Identify which cell holds the provided text, then report its (X, Y) central coordinate. 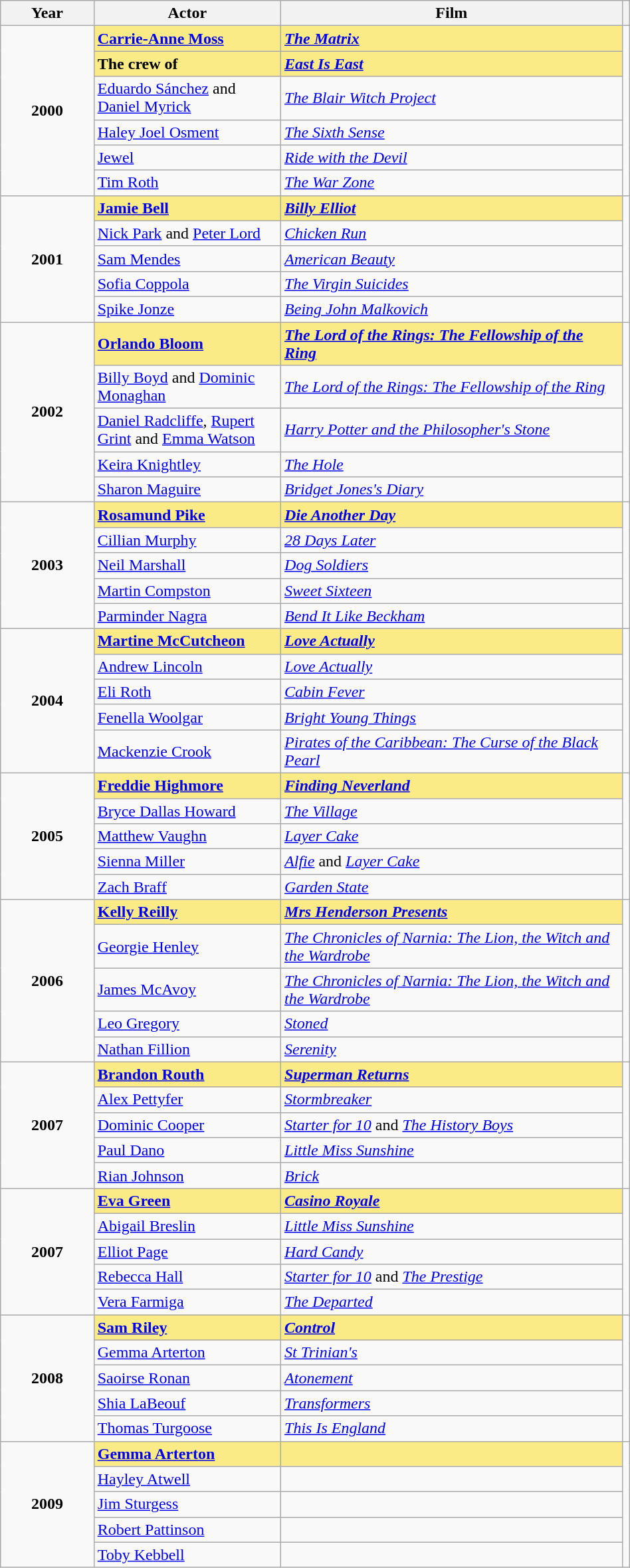
Eva Green (187, 1201)
Toby Kebbell (187, 1555)
The Departed (452, 1302)
Martin Compston (187, 591)
Hard Candy (452, 1251)
Sweet Sixteen (452, 591)
Nick Park and Peter Lord (187, 233)
Cabin Fever (452, 692)
Brandon Routh (187, 1074)
Being John Malkovich (452, 309)
2009 (47, 1504)
Hayley Atwell (187, 1479)
Mackenzie Crook (187, 751)
Atonement (452, 1378)
Eli Roth (187, 692)
Bright Young Things (452, 717)
2001 (47, 258)
Tim Roth (187, 183)
Rebecca Hall (187, 1277)
Fenella Woolgar (187, 717)
Film (452, 13)
Actor (187, 13)
Alex Pettyfer (187, 1100)
Brick (452, 1175)
Billy Elliot (452, 208)
Jewel (187, 157)
2005 (47, 836)
Stoned (452, 1024)
The War Zone (452, 183)
The Blair Witch Project (452, 98)
The crew of (187, 64)
Haley Joel Osment (187, 132)
28 Days Later (452, 540)
2000 (47, 110)
Eduardo Sánchez and Daniel Myrick (187, 98)
2006 (47, 981)
Serenity (452, 1049)
Andrew Lincoln (187, 666)
Die Another Day (452, 515)
Orlando Bloom (187, 343)
Nathan Fillion (187, 1049)
Sam Mendes (187, 258)
Georgie Henley (187, 946)
Sienna Miller (187, 862)
Matthew Vaughn (187, 836)
Saoirse Ronan (187, 1378)
Neil Marshall (187, 565)
Martine McCutcheon (187, 641)
2008 (47, 1378)
2002 (47, 412)
St Trinian's (452, 1353)
The Sixth Sense (452, 132)
Finding Neverland (452, 785)
Rosamund Pike (187, 515)
Jim Sturgess (187, 1504)
Transformers (452, 1403)
Ride with the Devil (452, 157)
East Is East (452, 64)
The Virgin Suicides (452, 284)
Garden State (452, 887)
Robert Pattinson (187, 1529)
Superman Returns (452, 1074)
Harry Potter and the Philosopher's Stone (452, 431)
The Village (452, 811)
Dominic Cooper (187, 1125)
Pirates of the Caribbean: The Curse of the Black Pearl (452, 751)
2004 (47, 700)
Cillian Murphy (187, 540)
Paul Dano (187, 1150)
This Is England (452, 1428)
Stormbreaker (452, 1100)
Alfie and Layer Cake (452, 862)
Layer Cake (452, 836)
Control (452, 1327)
The Matrix (452, 39)
Kelly Reilly (187, 912)
Dog Soldiers (452, 565)
Bridget Jones's Diary (452, 490)
Bryce Dallas Howard (187, 811)
Bend It Like Beckham (452, 616)
Zach Braff (187, 887)
James McAvoy (187, 990)
Rian Johnson (187, 1175)
2003 (47, 565)
Leo Gregory (187, 1024)
Year (47, 13)
American Beauty (452, 258)
Sofia Coppola (187, 284)
Mrs Henderson Presents (452, 912)
Vera Farmiga (187, 1302)
Sharon Maguire (187, 490)
Carrie-Anne Moss (187, 39)
Sam Riley (187, 1327)
Chicken Run (452, 233)
Abigail Breslin (187, 1226)
Parminder Nagra (187, 616)
Keira Knightley (187, 464)
Casino Royale (452, 1201)
Shia LaBeouf (187, 1403)
Jamie Bell (187, 208)
Spike Jonze (187, 309)
Starter for 10 and The History Boys (452, 1125)
Billy Boyd and Dominic Monaghan (187, 387)
Elliot Page (187, 1251)
Freddie Highmore (187, 785)
The Hole (452, 464)
Thomas Turgoose (187, 1428)
Starter for 10 and The Prestige (452, 1277)
Daniel Radcliffe, Rupert Grint and Emma Watson (187, 431)
